Locate the cell with the specified text and output its (x, y) center coordinate. 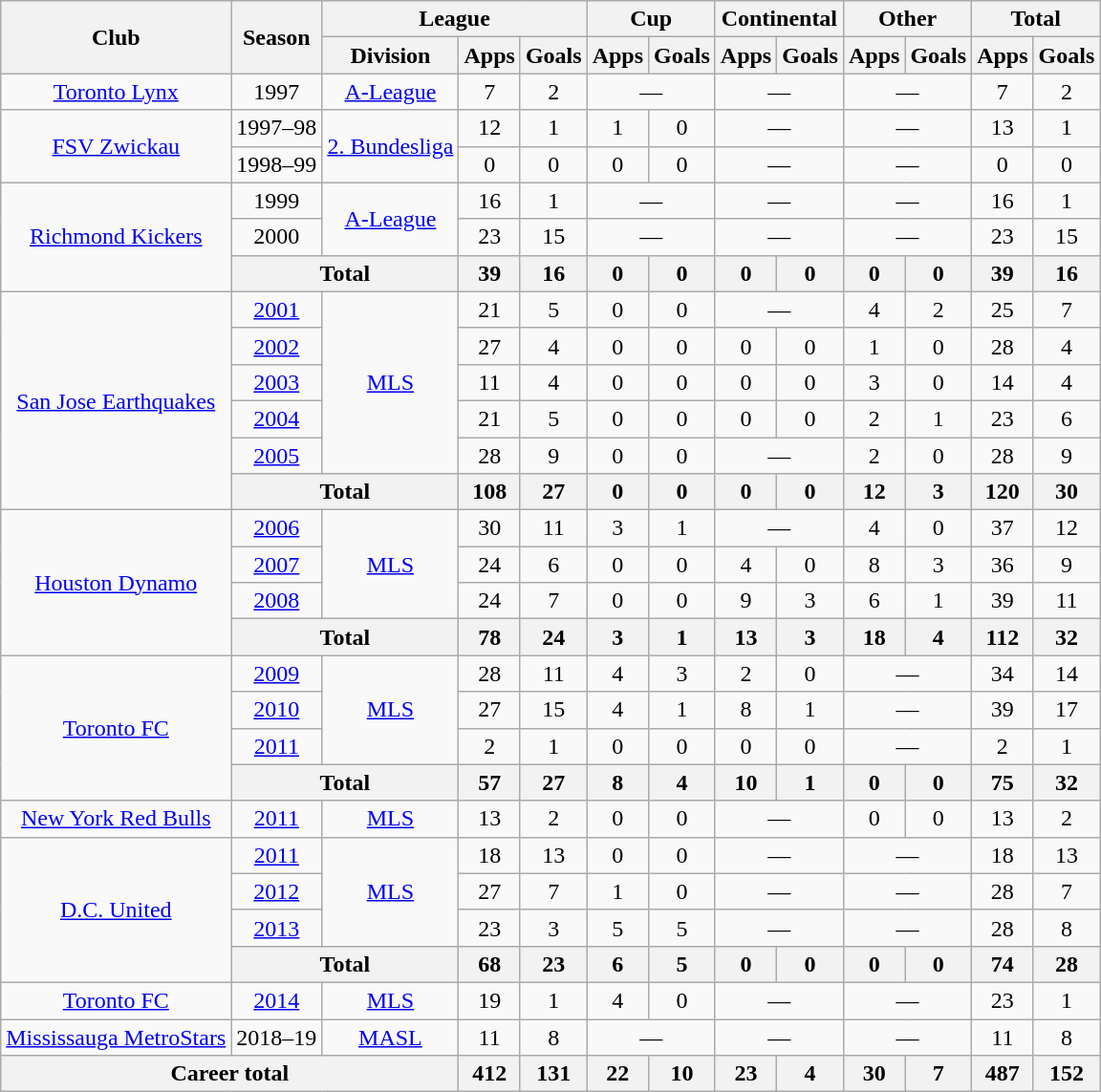
75 (1003, 782)
Season (277, 37)
2014 (277, 1000)
MASL (390, 1037)
2007 (277, 565)
2009 (277, 674)
2. Bundesliga (390, 146)
2005 (277, 456)
487 (1003, 1074)
78 (489, 637)
2010 (277, 710)
Houston Dynamo (117, 583)
Division (390, 55)
19 (489, 1000)
Other (907, 19)
FSV Zwickau (117, 146)
2001 (277, 310)
Mississauga MetroStars (117, 1037)
112 (1003, 637)
1998–99 (277, 164)
2018–19 (277, 1037)
17 (1067, 710)
36 (1003, 565)
2003 (277, 382)
2013 (277, 928)
1997 (277, 92)
152 (1067, 1074)
34 (1003, 674)
74 (1003, 964)
131 (553, 1074)
2002 (277, 346)
2000 (277, 237)
68 (489, 964)
Career total (229, 1074)
412 (489, 1074)
2006 (277, 528)
37 (1003, 528)
League (455, 19)
120 (1003, 492)
57 (489, 782)
New York Red Bulls (117, 819)
D.C. United (117, 910)
2004 (277, 418)
Club (117, 37)
2012 (277, 891)
22 (617, 1074)
25 (1003, 310)
Richmond Kickers (117, 237)
2008 (277, 601)
Cup (651, 19)
1999 (277, 201)
Continental (779, 19)
108 (489, 492)
San Jose Earthquakes (117, 400)
1997–98 (277, 128)
Toronto Lynx (117, 92)
